Detect which cell encompasses the target text, then output its [X, Y] center coordinate. 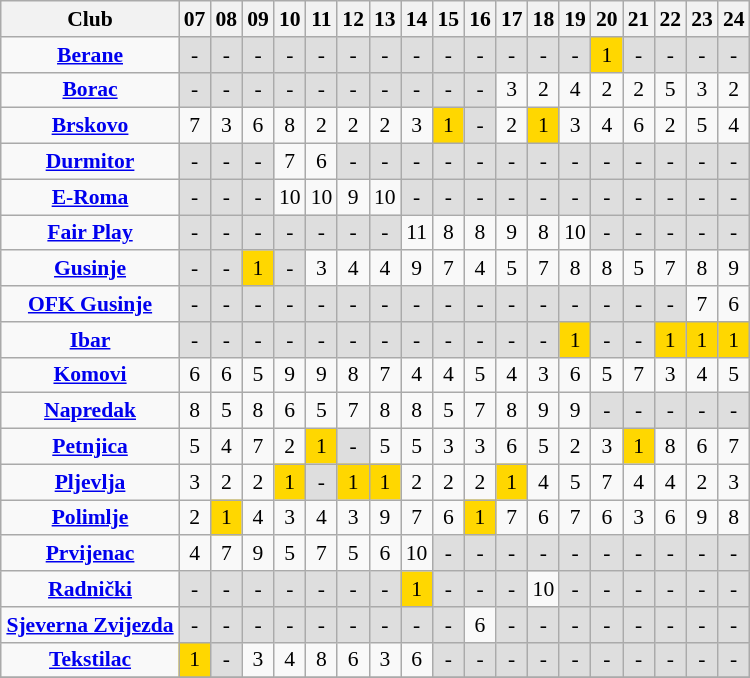
Napredak [90, 411]
22 [670, 19]
13 [385, 19]
21 [639, 19]
Borac [90, 90]
Berane [90, 55]
24 [734, 19]
07 [195, 19]
23 [702, 19]
Gusinje [90, 269]
19 [575, 19]
Club [90, 19]
Brskovo [90, 126]
16 [480, 19]
Petnjica [90, 447]
Fair Play [90, 233]
Ibar [90, 340]
18 [544, 19]
Sjeverna Zvijezda [90, 625]
12 [353, 19]
15 [448, 19]
08 [226, 19]
Prvijenac [90, 554]
09 [258, 19]
Polimlje [90, 518]
14 [417, 19]
E-Roma [90, 197]
OFK Gusinje [90, 304]
17 [512, 19]
Komovi [90, 375]
Tekstilac [90, 660]
20 [607, 19]
Pljevlja [90, 482]
Durmitor [90, 162]
Radnički [90, 589]
